Extract the [X, Y] coordinate from the center of the cell holding the provided text.  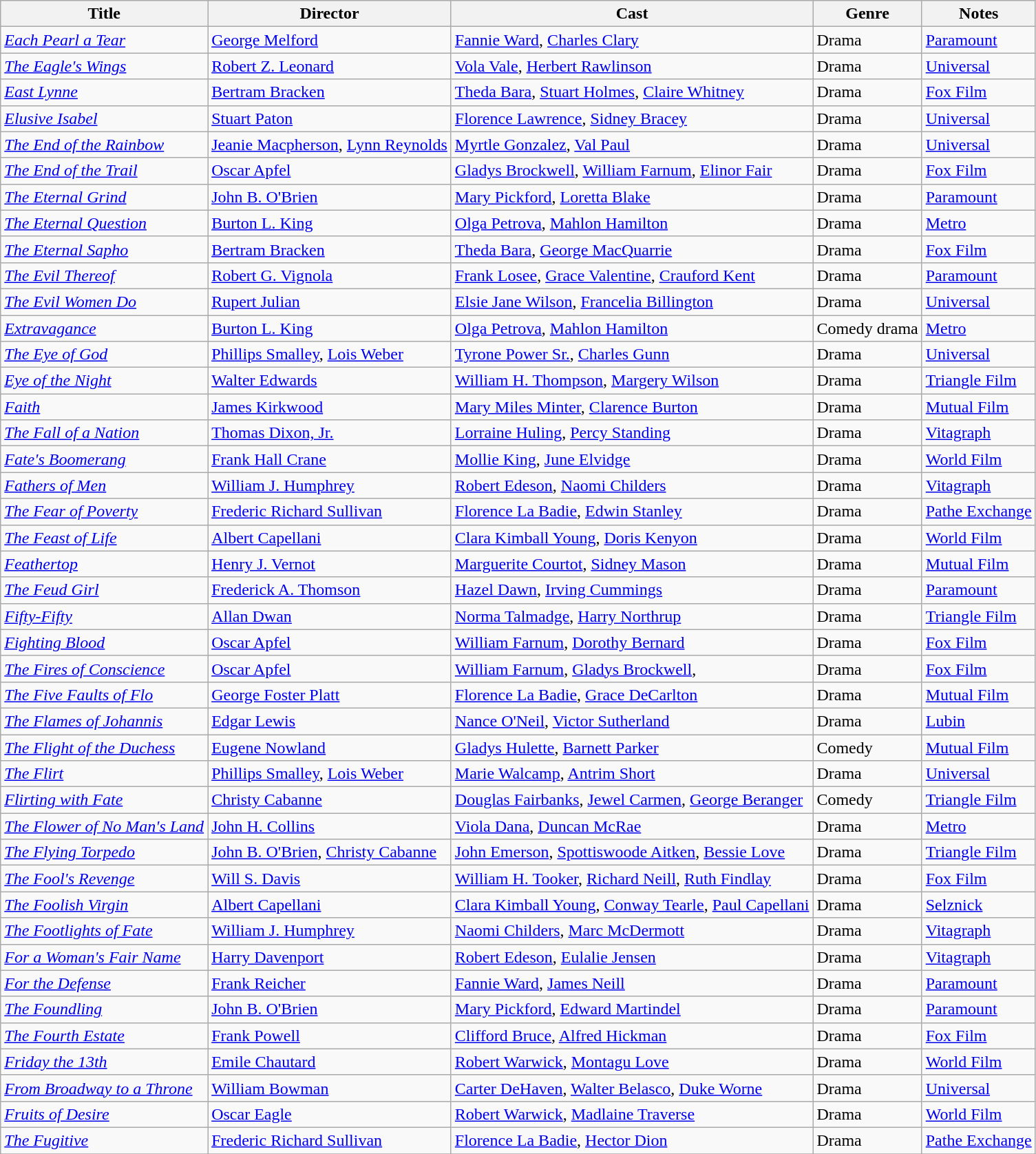
Selznick [979, 905]
Norma Talmadge, Harry Northrup [632, 616]
Theda Bara, George MacQuarrie [632, 249]
Robert Warwick, Madlaine Traverse [632, 1114]
Florence La Badie, Edwin Stanley [632, 512]
Edgar Lewis [330, 721]
George Foster Platt [330, 695]
Fighting Blood [105, 642]
Douglas Fairbanks, Jewel Carmen, George Beranger [632, 800]
Myrtle Gonzalez, Val Paul [632, 145]
Elusive Isabel [105, 118]
John B. O'Brien, Christy Cabanne [330, 852]
The Evil Women Do [105, 302]
Florence Lawrence, Sidney Bracey [632, 118]
Carter DeHaven, Walter Belasco, Duke Worne [632, 1088]
Robert Warwick, Montagu Love [632, 1062]
Christy Cabanne [330, 800]
Robert Edeson, Eulalie Jensen [632, 957]
Fifty-Fifty [105, 616]
William Farnum, Dorothy Bernard [632, 642]
Florence La Badie, Grace DeCarlton [632, 695]
The Flirt [105, 774]
The Foundling [105, 1009]
James Kirkwood [330, 407]
Lorraine Huling, Percy Standing [632, 433]
Nance O'Neil, Victor Sutherland [632, 721]
For the Defense [105, 983]
Marguerite Courtot, Sidney Mason [632, 564]
The Evil Thereof [105, 275]
The End of the Trail [105, 171]
Robert G. Vignola [330, 275]
Harry Davenport [330, 957]
Frank Powell [330, 1036]
The Fall of a Nation [105, 433]
East Lynne [105, 92]
Genre [867, 14]
The Flower of No Man's Land [105, 826]
The Eagle's Wings [105, 66]
Clifford Bruce, Alfred Hickman [632, 1036]
The Fourth Estate [105, 1036]
Elsie Jane Wilson, Francelia Billington [632, 302]
Mollie King, June Elvidge [632, 459]
Tyrone Power Sr., Charles Gunn [632, 355]
Viola Dana, Duncan McRae [632, 826]
Rupert Julian [330, 302]
Naomi Childers, Marc McDermott [632, 931]
The Feast of Life [105, 538]
Clara Kimball Young, Conway Tearle, Paul Capellani [632, 905]
Stuart Paton [330, 118]
Emile Chautard [330, 1062]
John Emerson, Spottiswoode Aitken, Bessie Love [632, 852]
Marie Walcamp, Antrim Short [632, 774]
Florence La Badie, Hector Dion [632, 1140]
George Melford [330, 40]
Allan Dwan [330, 616]
Faith [105, 407]
Clara Kimball Young, Doris Kenyon [632, 538]
The Fool's Revenge [105, 879]
The End of the Rainbow [105, 145]
Director [330, 14]
Robert Z. Leonard [330, 66]
Frank Hall Crane [330, 459]
Comedy drama [867, 328]
The Foolish Virgin [105, 905]
Frank Losee, Grace Valentine, Crauford Kent [632, 275]
Robert Edeson, Naomi Childers [632, 485]
William Bowman [330, 1088]
Hazel Dawn, Irving Cummings [632, 590]
The Fugitive [105, 1140]
Fathers of Men [105, 485]
Fannie Ward, James Neill [632, 983]
Henry J. Vernot [330, 564]
The Eternal Grind [105, 197]
The Feud Girl [105, 590]
Jeanie Macpherson, Lynn Reynolds [330, 145]
Flirting with Fate [105, 800]
The Flight of the Duchess [105, 747]
Fate's Boomerang [105, 459]
The Eye of God [105, 355]
Oscar Eagle [330, 1114]
Fruits of Desire [105, 1114]
Lubin [979, 721]
Thomas Dixon, Jr. [330, 433]
Mary Pickford, Edward Martindel [632, 1009]
The Flying Torpedo [105, 852]
John H. Collins [330, 826]
Mary Pickford, Loretta Blake [632, 197]
Will S. Davis [330, 879]
Theda Bara, Stuart Holmes, Claire Whitney [632, 92]
The Flames of Johannis [105, 721]
Each Pearl a Tear [105, 40]
For a Woman's Fair Name [105, 957]
Walter Edwards [330, 381]
The Eternal Question [105, 223]
William Farnum, Gladys Brockwell, [632, 669]
The Five Faults of Flo [105, 695]
Notes [979, 14]
Mary Miles Minter, Clarence Burton [632, 407]
Title [105, 14]
Cast [632, 14]
Eye of the Night [105, 381]
The Eternal Sapho [105, 249]
Fannie Ward, Charles Clary [632, 40]
Gladys Hulette, Barnett Parker [632, 747]
The Fear of Poverty [105, 512]
The Footlights of Fate [105, 931]
Gladys Brockwell, William Farnum, Elinor Fair [632, 171]
Frederick A. Thomson [330, 590]
Eugene Nowland [330, 747]
Feathertop [105, 564]
William H. Thompson, Margery Wilson [632, 381]
From Broadway to a Throne [105, 1088]
The Fires of Conscience [105, 669]
Vola Vale, Herbert Rawlinson [632, 66]
Extravagance [105, 328]
Frank Reicher [330, 983]
Friday the 13th [105, 1062]
William H. Tooker, Richard Neill, Ruth Findlay [632, 879]
